Find where the given text appears and provide that cell's center as [X, Y] coordinate. 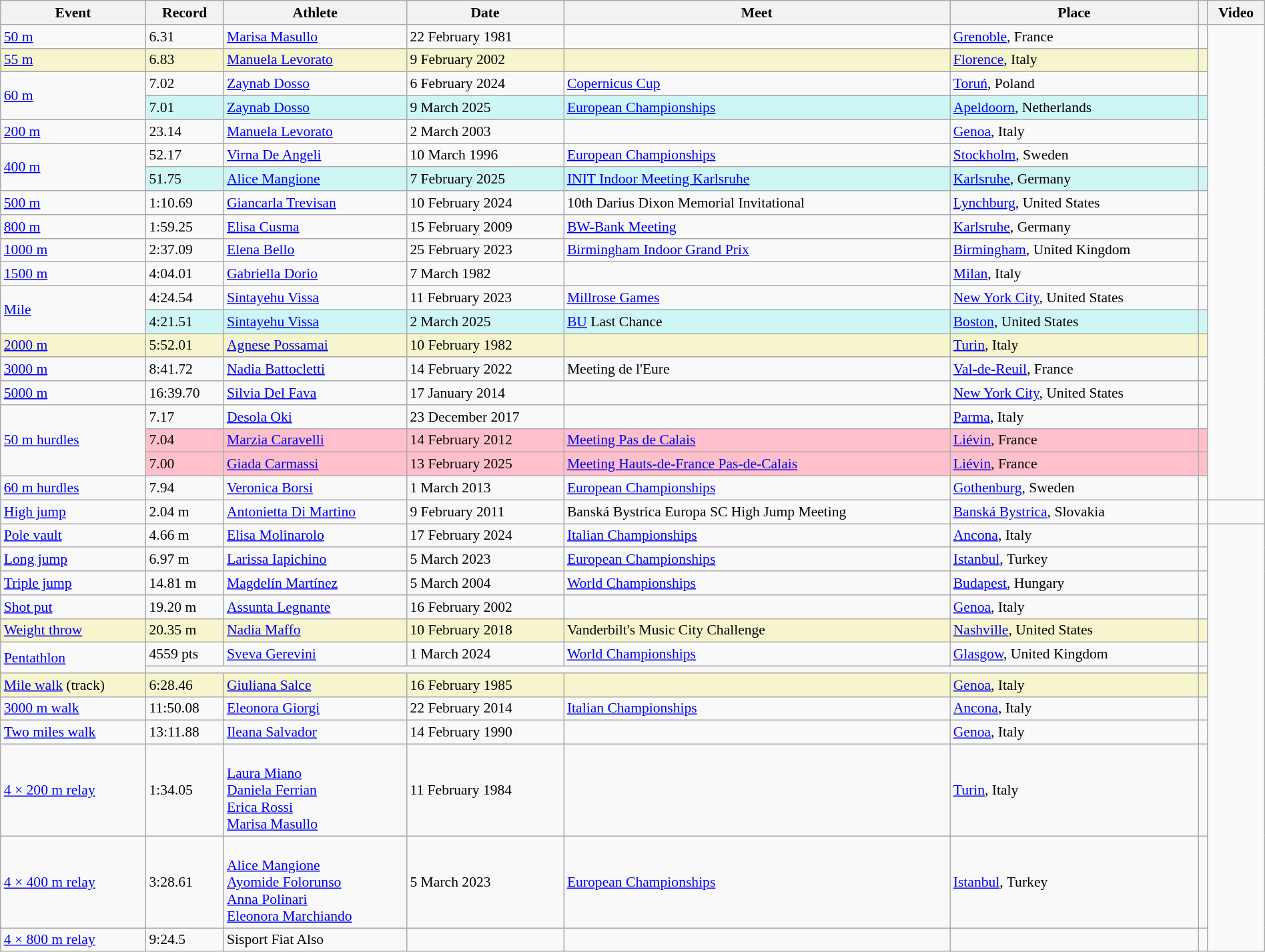
1:34.05 [184, 791]
4:21.51 [184, 322]
Millrose Games [757, 298]
16:39.70 [184, 393]
6.83 [184, 60]
5000 m [73, 393]
Banská Bystrica, Slovakia [1074, 512]
Milan, Italy [1074, 274]
Record [184, 13]
Elena Bello [315, 250]
Nadia Maffo [315, 630]
60 m [73, 96]
13:11.88 [184, 733]
Virna De Angeli [315, 155]
14 February 2012 [484, 440]
14 February 1990 [484, 733]
Meeting Pas de Calais [757, 440]
23 December 2017 [484, 417]
Alice Mangione [315, 179]
Antonietta Di Martino [315, 512]
7 February 2025 [484, 179]
2 March 2025 [484, 322]
Sisport Fiat Also [315, 940]
11:50.08 [184, 708]
2.04 m [184, 512]
Laura MianoDaniela FerrianErica RossiMarisa Masullo [315, 791]
Nadia Battocletti [315, 370]
8:41.72 [184, 370]
Triple jump [73, 583]
Grenoble, France [1074, 37]
7.01 [184, 108]
Meeting Hauts-de-France Pas-de-Calais [757, 464]
13 February 2025 [484, 464]
17 January 2014 [484, 393]
Toruń, Poland [1074, 84]
2:37.09 [184, 250]
High jump [73, 512]
Mile walk (track) [73, 685]
Meeting de l'Eure [757, 370]
Giuliana Salce [315, 685]
4559 pts [184, 654]
1 March 2013 [484, 488]
Event [73, 13]
Pentathlon [73, 658]
11 February 2023 [484, 298]
Weight throw [73, 630]
7.04 [184, 440]
10 February 2024 [484, 203]
7.00 [184, 464]
Sveva Gerevini [315, 654]
4 × 400 m relay [73, 882]
14 February 2022 [484, 370]
52.17 [184, 155]
10th Darius Dixon Memorial Invitational [757, 203]
Vanderbilt's Music City Challenge [757, 630]
9:24.5 [184, 940]
Ileana Salvador [315, 733]
Desola Oki [315, 417]
Eleonora Giorgi [315, 708]
11 February 1984 [484, 791]
15 February 2009 [484, 227]
9 March 2025 [484, 108]
Boston, United States [1074, 322]
INIT Indoor Meeting Karlsruhe [757, 179]
1:10.69 [184, 203]
22 February 1981 [484, 37]
17 February 2024 [484, 536]
Glasgow, United Kingdom [1074, 654]
Giancarla Trevisan [315, 203]
1500 m [73, 274]
1 March 2024 [484, 654]
23.14 [184, 131]
10 February 1982 [484, 346]
2 March 2003 [484, 131]
50 m hurdles [73, 440]
Giada Carmassi [315, 464]
6.97 m [184, 560]
50 m [73, 37]
16 February 1985 [484, 685]
Nashville, United States [1074, 630]
7 March 1982 [484, 274]
Meet [757, 13]
5:52.01 [184, 346]
Marzia Caravelli [315, 440]
Mile [73, 310]
3000 m [73, 370]
Marisa Masullo [315, 37]
Elisa Molinarolo [315, 536]
400 m [73, 167]
4 × 800 m relay [73, 940]
Copernicus Cup [757, 84]
2000 m [73, 346]
16 February 2002 [484, 607]
Budapest, Hungary [1074, 583]
Stockholm, Sweden [1074, 155]
55 m [73, 60]
Florence, Italy [1074, 60]
5 March 2004 [484, 583]
25 February 2023 [484, 250]
4.66 m [184, 536]
Video [1236, 13]
Apeldoorn, Netherlands [1074, 108]
Birmingham, United Kingdom [1074, 250]
Veronica Borsi [315, 488]
Two miles walk [73, 733]
7.02 [184, 84]
Athlete [315, 13]
Alice MangioneAyomide FolorunsoAnna PolinariEleonora Marchiando [315, 882]
7.94 [184, 488]
Birmingham Indoor Grand Prix [757, 250]
800 m [73, 227]
500 m [73, 203]
22 February 2014 [484, 708]
200 m [73, 131]
6.31 [184, 37]
BW-Bank Meeting [757, 227]
Val-de-Reuil, France [1074, 370]
Gabriella Dorio [315, 274]
Pole vault [73, 536]
Larissa Iapichino [315, 560]
4:24.54 [184, 298]
6:28.46 [184, 685]
19.20 m [184, 607]
3:28.61 [184, 882]
9 February 2011 [484, 512]
Shot put [73, 607]
51.75 [184, 179]
Agnese Possamai [315, 346]
10 March 1996 [484, 155]
Banská Bystrica Europa SC High Jump Meeting [757, 512]
Assunta Legnante [315, 607]
1:59.25 [184, 227]
Long jump [73, 560]
Date [484, 13]
Lynchburg, United States [1074, 203]
10 February 2018 [484, 630]
4 × 200 m relay [73, 791]
3000 m walk [73, 708]
Gothenburg, Sweden [1074, 488]
Magdelín Martínez [315, 583]
14.81 m [184, 583]
7.17 [184, 417]
Elisa Cusma [315, 227]
Place [1074, 13]
4:04.01 [184, 274]
20.35 m [184, 630]
BU Last Chance [757, 322]
1000 m [73, 250]
Silvia Del Fava [315, 393]
60 m hurdles [73, 488]
Parma, Italy [1074, 417]
6 February 2024 [484, 84]
9 February 2002 [484, 60]
